Detect which cell encompasses the target text, then output its (X, Y) center coordinate. 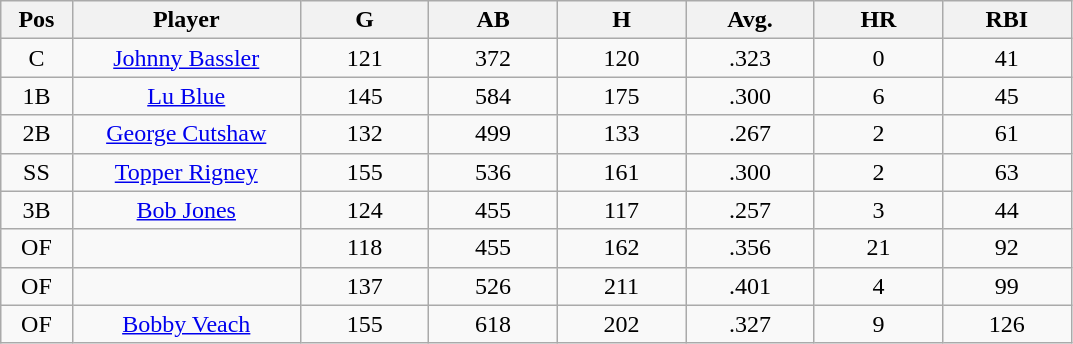
2B (36, 134)
584 (493, 96)
44 (1007, 210)
536 (493, 172)
161 (621, 172)
HR (878, 20)
9 (878, 324)
.401 (750, 286)
.356 (750, 248)
George Cutshaw (186, 134)
211 (621, 286)
6 (878, 96)
1B (36, 96)
133 (621, 134)
0 (878, 58)
4 (878, 286)
618 (493, 324)
H (621, 20)
118 (364, 248)
Topper Rigney (186, 172)
3B (36, 210)
3 (878, 210)
126 (1007, 324)
61 (1007, 134)
145 (364, 96)
G (364, 20)
RBI (1007, 20)
63 (1007, 172)
526 (493, 286)
C (36, 58)
.257 (750, 210)
124 (364, 210)
162 (621, 248)
.267 (750, 134)
92 (1007, 248)
372 (493, 58)
Player (186, 20)
132 (364, 134)
99 (1007, 286)
.327 (750, 324)
Lu Blue (186, 96)
Johnny Bassler (186, 58)
117 (621, 210)
499 (493, 134)
137 (364, 286)
.323 (750, 58)
121 (364, 58)
120 (621, 58)
45 (1007, 96)
SS (36, 172)
Bob Jones (186, 210)
Bobby Veach (186, 324)
41 (1007, 58)
Avg. (750, 20)
175 (621, 96)
21 (878, 248)
AB (493, 20)
202 (621, 324)
Pos (36, 20)
